Locate the cell with the specified text and output its (X, Y) center coordinate. 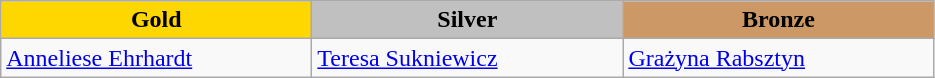
Anneliese Ehrhardt (156, 58)
Silver (468, 20)
Teresa Sukniewicz (468, 58)
Bronze (778, 20)
Gold (156, 20)
Grażyna Rabsztyn (778, 58)
